Locate the cell with the specified text and output its [x, y] center coordinate. 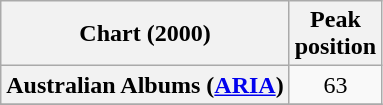
63 [335, 85]
Peakposition [335, 34]
Australian Albums (ARIA) [145, 85]
Chart (2000) [145, 34]
